Extract the (x, y) coordinate from the center of the cell holding the provided text.  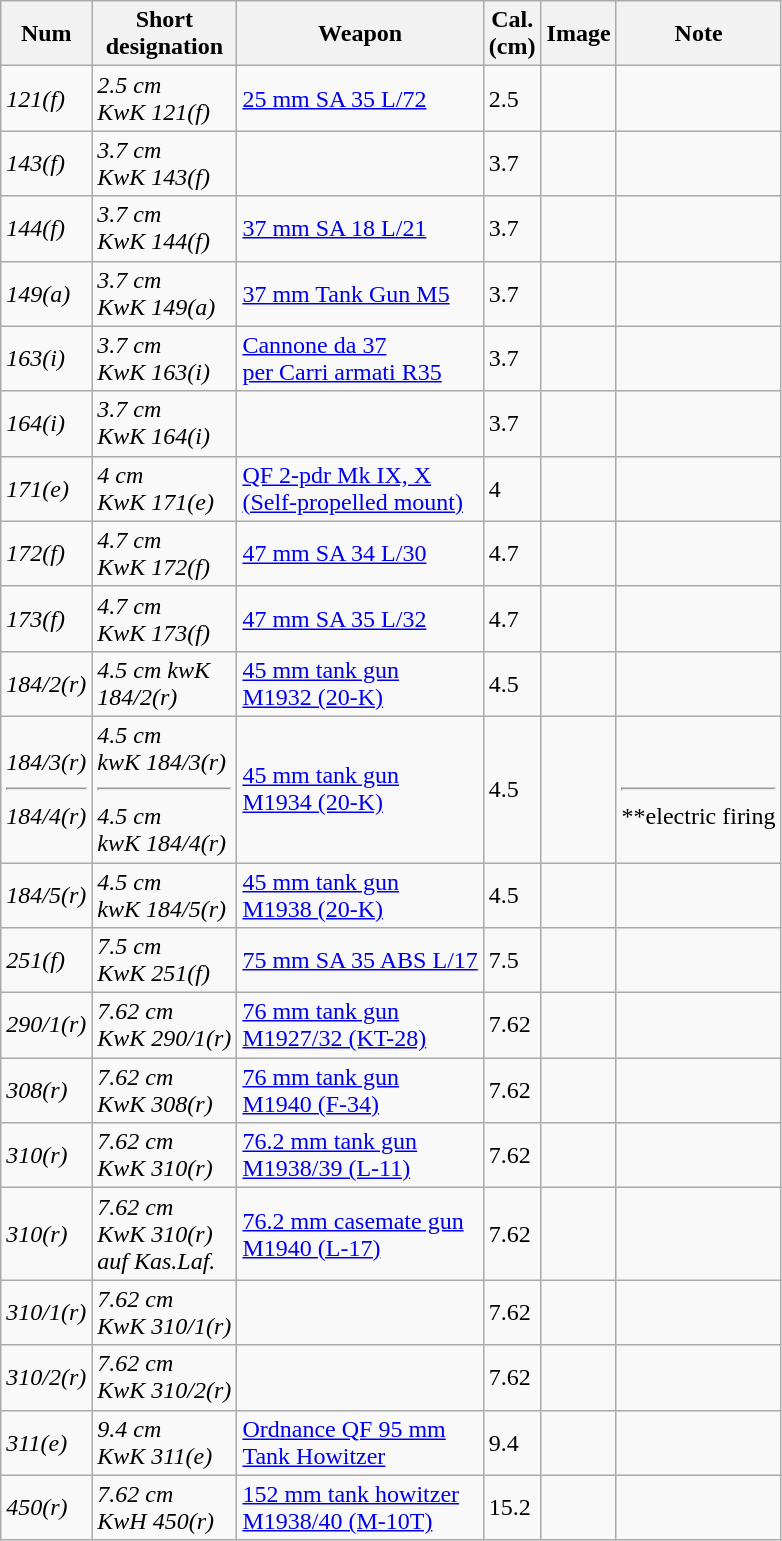
2.5 cmKwK 121(f) (164, 98)
7.62 cmKwK 310(r) (164, 1156)
Num (46, 34)
25 mm SA 35 L/72 (360, 98)
4 cmKwK 171(e) (164, 488)
3.7 cmKwK 143(f) (164, 164)
4.7 cmKwK 172(f) (164, 554)
Weapon (360, 34)
290/1(r) (46, 1026)
15.2 (512, 1508)
149(a) (46, 294)
121(f) (46, 98)
7.5 (512, 960)
Cal.(cm) (512, 34)
152 mm tank howitzerM1938/40 (M-10T) (360, 1508)
75 mm SA 35 ABS L/17 (360, 960)
Image (578, 34)
47 mm SA 35 L/32 (360, 618)
184/5(r) (46, 894)
Ordnance QF 95 mmTank Howitzer (360, 1442)
3.7 cmKwK 164(i) (164, 424)
37 mm Tank Gun M5 (360, 294)
4.5 cmkwK 184/5(r) (164, 894)
450(r) (46, 1508)
3.7 cmKwK 144(f) (164, 228)
173(f) (46, 618)
163(i) (46, 358)
7.62 cmKwK 310(r)auf Kas.Laf. (164, 1234)
143(f) (46, 164)
310/2(r) (46, 1378)
311(e) (46, 1442)
**electric firing (698, 789)
9.4 (512, 1442)
76.2 mm casemate gunM1940 (L-17) (360, 1234)
Note (698, 34)
2.5 (512, 98)
7.62 cmKwK 308(r) (164, 1090)
76 mm tank gunM1940 (F-34) (360, 1090)
144(f) (46, 228)
3.7 cmKwK 149(a) (164, 294)
45 mm tank gunM1932 (20-K) (360, 684)
45 mm tank gunM1938 (20-K) (360, 894)
47 mm SA 34 L/30 (360, 554)
45 mm tank gunM1934 (20-K) (360, 789)
37 mm SA 18 L/21 (360, 228)
308(r) (46, 1090)
7.5 cmKwK 251(f) (164, 960)
4.7 cmKwK 173(f) (164, 618)
76 mm tank gunM1927/32 (KT-28) (360, 1026)
QF 2-pdr Mk IX, X(Self-propelled mount) (360, 488)
Cannone da 37per Carri armati R35 (360, 358)
4 (512, 488)
164(i) (46, 424)
7.62 cmKwK 310/1(r) (164, 1312)
3.7 cmKwK 163(i) (164, 358)
7.62 cmKwH 450(r) (164, 1508)
Shortdesignation (164, 34)
310/1(r) (46, 1312)
184/2(r) (46, 684)
251(f) (46, 960)
172(f) (46, 554)
171(e) (46, 488)
4.5 cmkwK 184/3(r)4.5 cmkwK 184/4(r) (164, 789)
7.62 cmKwK 310/2(r) (164, 1378)
7.62 cmKwK 290/1(r) (164, 1026)
76.2 mm tank gunM1938/39 (L-11) (360, 1156)
4.5 cm kwK184/2(r) (164, 684)
184/3(r)184/4(r) (46, 789)
9.4 cmKwK 311(e) (164, 1442)
